Return the (x, y) coordinate for the center point of the cell that contains the specified text.  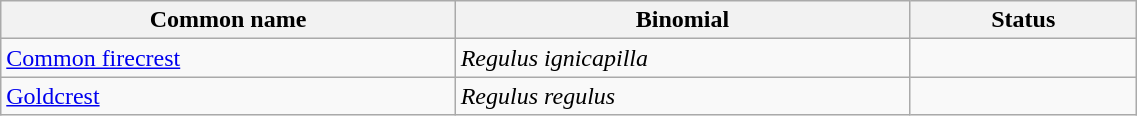
Common firecrest (228, 58)
Binomial (682, 20)
Status (1024, 20)
Regulus regulus (682, 96)
Common name (228, 20)
Regulus ignicapilla (682, 58)
Goldcrest (228, 96)
